Search for the cell housing the specified text and yield its [x, y] center coordinate. 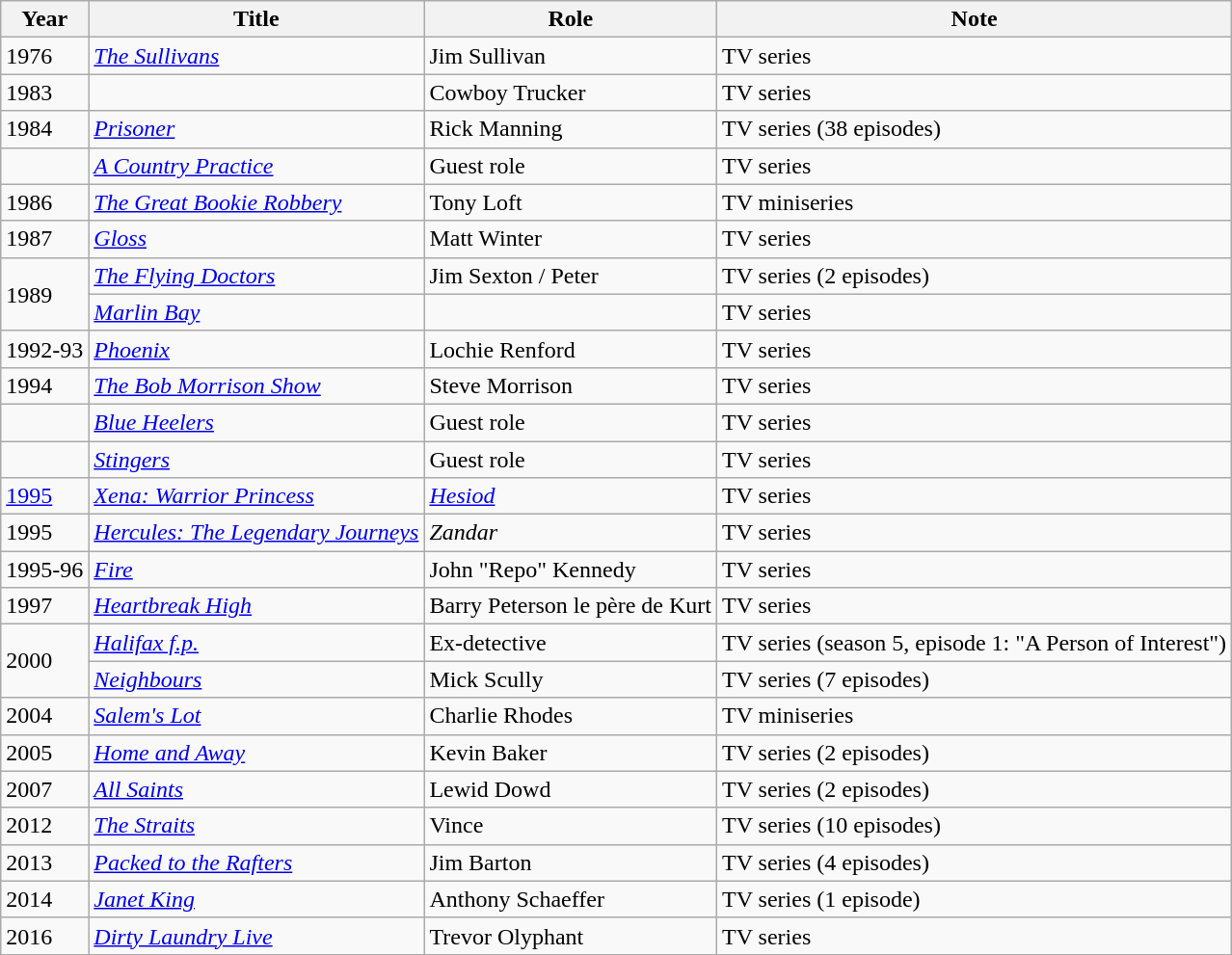
Charlie Rhodes [571, 716]
Lewid Dowd [571, 789]
2013 [44, 862]
The Straits [256, 826]
TV series (10 episodes) [975, 826]
Role [571, 19]
The Bob Morrison Show [256, 385]
Fire [256, 570]
Ex-detective [571, 643]
1983 [44, 93]
1992-93 [44, 349]
Rick Manning [571, 129]
TV series (1 episode) [975, 899]
Packed to the Rafters [256, 862]
Neighbours [256, 679]
1997 [44, 606]
Tony Loft [571, 202]
1986 [44, 202]
Mick Scully [571, 679]
2000 [44, 661]
1995-96 [44, 570]
Lochie Renford [571, 349]
Halifax f.p. [256, 643]
1984 [44, 129]
2016 [44, 936]
John "Repo" Kennedy [571, 570]
Anthony Schaeffer [571, 899]
Prisoner [256, 129]
The Flying Doctors [256, 276]
1989 [44, 294]
2012 [44, 826]
Jim Sexton / Peter [571, 276]
Trevor Olyphant [571, 936]
Home and Away [256, 753]
Marlin Bay [256, 312]
TV series (season 5, episode 1: "A Person of Interest") [975, 643]
2005 [44, 753]
TV series (7 episodes) [975, 679]
Salem's Lot [256, 716]
Hercules: The Legendary Journeys [256, 533]
Zandar [571, 533]
Stingers [256, 460]
Steve Morrison [571, 385]
Heartbreak High [256, 606]
Vince [571, 826]
Xena: Warrior Princess [256, 496]
The Sullivans [256, 56]
Hesiod [571, 496]
Blue Heelers [256, 422]
All Saints [256, 789]
Gloss [256, 239]
The Great Bookie Robbery [256, 202]
Title [256, 19]
2004 [44, 716]
1987 [44, 239]
Year [44, 19]
2014 [44, 899]
TV series (38 episodes) [975, 129]
Matt Winter [571, 239]
Dirty Laundry Live [256, 936]
A Country Practice [256, 166]
Jim Barton [571, 862]
2007 [44, 789]
Barry Peterson le père de Kurt [571, 606]
Phoenix [256, 349]
Cowboy Trucker [571, 93]
1976 [44, 56]
Note [975, 19]
TV series (4 episodes) [975, 862]
Jim Sullivan [571, 56]
Kevin Baker [571, 753]
Janet King [256, 899]
1994 [44, 385]
